Output the (X, Y) coordinate of the center of the cell containing the given text.  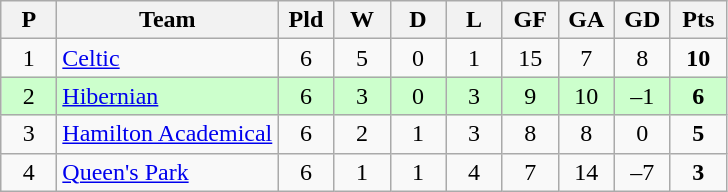
P (29, 20)
D (418, 20)
14 (586, 172)
Pts (698, 20)
Hamilton Academical (168, 134)
15 (530, 58)
Hibernian (168, 96)
9 (530, 96)
Team (168, 20)
–1 (642, 96)
GA (586, 20)
GD (642, 20)
Pld (306, 20)
L (474, 20)
Queen's Park (168, 172)
–7 (642, 172)
GF (530, 20)
W (362, 20)
Celtic (168, 58)
